Return the [X, Y] coordinate for the center point of the cell that contains the specified text.  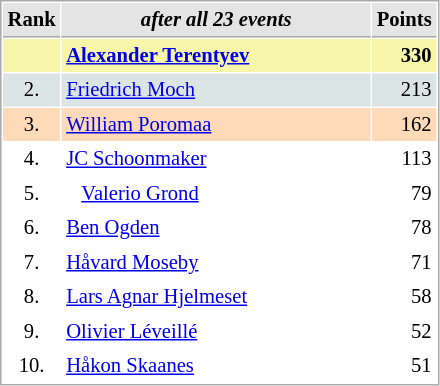
10. [32, 366]
5. [32, 194]
Håkon Skaanes [216, 366]
51 [404, 366]
Alexander Terentyev [216, 56]
330 [404, 56]
9. [32, 332]
Ben Ogden [216, 228]
213 [404, 90]
79 [404, 194]
Rank [32, 20]
71 [404, 262]
6. [32, 228]
4. [32, 158]
113 [404, 158]
52 [404, 332]
Olivier Léveillé [216, 332]
2. [32, 90]
78 [404, 228]
7. [32, 262]
Friedrich Moch [216, 90]
58 [404, 296]
Håvard Moseby [216, 262]
Lars Agnar Hjelmeset [216, 296]
Points [404, 20]
Valerio Grond [216, 194]
162 [404, 124]
8. [32, 296]
JC Schoonmaker [216, 158]
William Poromaa [216, 124]
after all 23 events [216, 20]
3. [32, 124]
